Detect which cell encompasses the target text, then output its [X, Y] center coordinate. 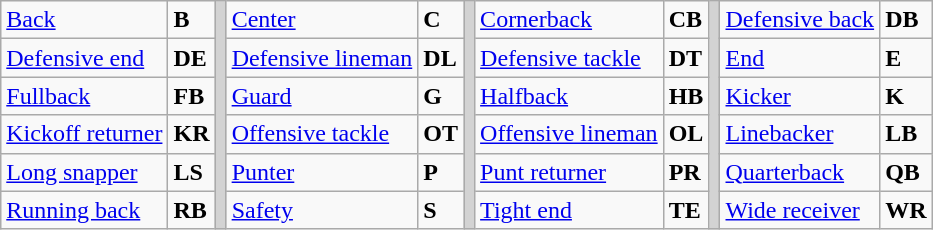
Running back [84, 210]
KR [192, 134]
Punt returner [570, 172]
Fullback [84, 96]
C [441, 20]
TE [686, 210]
DB [906, 20]
E [906, 58]
DL [441, 58]
Offensive tackle [322, 134]
K [906, 96]
OL [686, 134]
Kicker [800, 96]
Defensive tackle [570, 58]
Offensive lineman [570, 134]
Wide receiver [800, 210]
FB [192, 96]
DE [192, 58]
Guard [322, 96]
Punter [322, 172]
QB [906, 172]
Center [322, 20]
Cornerback [570, 20]
B [192, 20]
End [800, 58]
DT [686, 58]
Halfback [570, 96]
HB [686, 96]
Tight end [570, 210]
LS [192, 172]
S [441, 210]
PR [686, 172]
LB [906, 134]
Linebacker [800, 134]
RB [192, 210]
Kickoff returner [84, 134]
WR [906, 210]
G [441, 96]
Back [84, 20]
Long snapper [84, 172]
OT [441, 134]
Safety [322, 210]
P [441, 172]
CB [686, 20]
Defensive lineman [322, 58]
Defensive back [800, 20]
Defensive end [84, 58]
Quarterback [800, 172]
